Determine the [X, Y] coordinate at the center of the cell enclosing the given text.  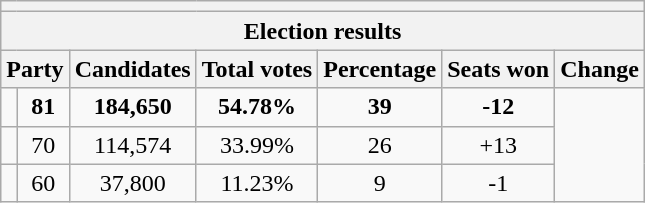
-1 [498, 183]
Percentage [380, 69]
37,800 [132, 183]
39 [380, 107]
184,650 [132, 107]
Seats won [498, 69]
33.99% [257, 145]
-12 [498, 107]
Party [35, 69]
Total votes [257, 69]
11.23% [257, 183]
+13 [498, 145]
114,574 [132, 145]
26 [380, 145]
81 [43, 107]
54.78% [257, 107]
Election results [323, 31]
Candidates [132, 69]
Change [600, 69]
70 [43, 145]
60 [43, 183]
9 [380, 183]
